Identify which cell holds the provided text, then report its [X, Y] central coordinate. 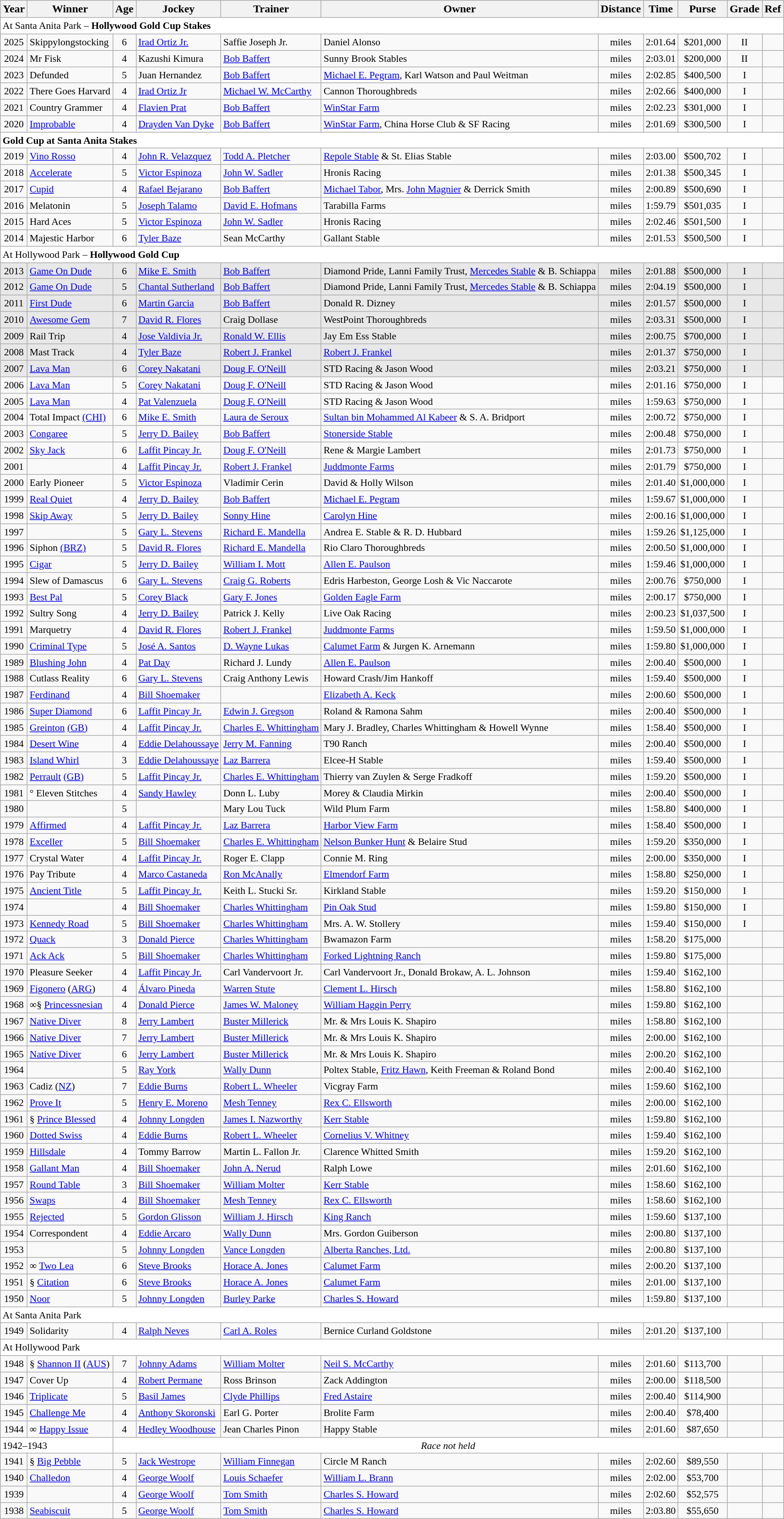
1993 [14, 597]
Michael E. Pegram [460, 499]
Round Table [70, 1184]
2:01.88 [661, 271]
Repole Stable & St. Elias Stable [460, 157]
1992 [14, 613]
$301,000 [702, 108]
Hedley Woodhouse [178, 1429]
2021 [14, 108]
John R. Velazquez [178, 157]
Prove It [70, 1103]
2:01.64 [661, 42]
2003 [14, 434]
Figonero (ARG) [70, 989]
Jockey [178, 9]
D. Wayne Lukas [271, 646]
Jerry M. Fanning [271, 744]
∞ Two Lea [70, 1266]
Ref [773, 9]
2:00.17 [661, 597]
David E. Hofmans [271, 206]
Martin L. Fallon Jr. [271, 1152]
1977 [14, 858]
$500,702 [702, 157]
1953 [14, 1250]
Mrs. A. W. Stollery [460, 923]
1967 [14, 1021]
1989 [14, 662]
Irad Ortiz Jr. [178, 42]
2:00.75 [661, 336]
At Hollywood Park – Hollywood Gold Cup [392, 255]
Carl A. Roles [271, 1331]
Real Quiet [70, 499]
2001 [14, 467]
2:01.00 [661, 1282]
Greinton (GB) [70, 728]
1950 [14, 1299]
Super Diamond [70, 711]
2025 [14, 42]
$87,650 [702, 1429]
Henry E. Moreno [178, 1103]
2015 [14, 222]
Siphon (BRZ) [70, 548]
Hillsdale [70, 1152]
2023 [14, 75]
Race not held [448, 1445]
At Hollywood Park [392, 1347]
Basil James [178, 1396]
Earl G. Porter [271, 1413]
1954 [14, 1233]
Skippylongstocking [70, 42]
Defunded [70, 75]
Skip Away [70, 516]
Happy Stable [460, 1429]
$78,400 [702, 1413]
Rejected [70, 1217]
1:59.46 [661, 564]
Donn L. Luby [271, 793]
Tommy Barrow [178, 1152]
Jean Charles Pinon [271, 1429]
2:01.73 [661, 450]
1955 [14, 1217]
Andrea E. Stable & R. D. Hubbard [460, 532]
Circle M Ranch [460, 1462]
Ross Brinson [271, 1380]
Melatonin [70, 206]
§ Prince Blessed [70, 1119]
2:01.37 [661, 352]
2014 [14, 238]
Juan Hernandez [178, 75]
2:03.31 [661, 320]
1963 [14, 1086]
Ralph Lowe [460, 1168]
1983 [14, 760]
Edwin J. Gregson [271, 711]
Álvaro Pineda [178, 989]
At Santa Anita Park [392, 1315]
Clement L. Hirsch [460, 989]
Desert Wine [70, 744]
1970 [14, 972]
Rafael Bejarano [178, 189]
1972 [14, 940]
Edris Harbeston, George Losh & Vic Naccarote [460, 581]
Best Pal [70, 597]
Clyde Phillips [271, 1396]
Exceller [70, 842]
1997 [14, 532]
$500,500 [702, 238]
Wild Plum Farm [460, 809]
Richard J. Lundy [271, 662]
1988 [14, 679]
2:01.53 [661, 238]
Swaps [70, 1201]
$89,550 [702, 1462]
Mast Track [70, 352]
Keith L. Stucki Sr. [271, 891]
Ronald W. Ellis [271, 336]
Challedon [70, 1478]
1939 [14, 1494]
2:01.69 [661, 124]
1961 [14, 1119]
Craig Anthony Lewis [271, 679]
Calumet Farm & Jurgen K. Arnemann [460, 646]
1979 [14, 825]
Pat Valenzuela [178, 401]
Michael Tabor, Mrs. John Magnier & Derrick Smith [460, 189]
1957 [14, 1184]
1987 [14, 695]
2006 [14, 385]
Perrault (GB) [70, 777]
James I. Nazworthy [271, 1119]
° Eleven Stitches [70, 793]
1945 [14, 1413]
Cutlass Reality [70, 679]
William Finnegan [271, 1462]
2007 [14, 369]
Ack Ack [70, 956]
William J. Hirsch [271, 1217]
Grade [745, 9]
1969 [14, 989]
Nelson Bunker Hunt & Belaire Stud [460, 842]
José A. Santos [178, 646]
1956 [14, 1201]
1996 [14, 548]
$201,000 [702, 42]
1974 [14, 907]
Owner [460, 9]
Island Whirl [70, 760]
Roger E. Clapp [271, 858]
Elmendorf Farm [460, 874]
1986 [14, 711]
2:02.66 [661, 91]
1938 [14, 1511]
1999 [14, 499]
Cannon Thoroughbreds [460, 91]
1948 [14, 1364]
$52,575 [702, 1494]
2004 [14, 418]
WestPoint Thoroughbreds [460, 320]
Craig G. Roberts [271, 581]
Pleasure Seeker [70, 972]
2:02.23 [661, 108]
Early Pioneer [70, 483]
Patrick J. Kelly [271, 613]
There Goes Harvard [70, 91]
Mrs. Gordon Guiberson [460, 1233]
2010 [14, 320]
2016 [14, 206]
Time [661, 9]
2:00.16 [661, 516]
Gallant Stable [460, 238]
Drayden Van Dyke [178, 124]
Harbor View Farm [460, 825]
Vicgray Farm [460, 1086]
1960 [14, 1135]
2:01.20 [661, 1331]
Mary J. Bradley, Charles Whittingham & Howell Wynne [460, 728]
1:59.79 [661, 206]
Cover Up [70, 1380]
Sean McCarthy [271, 238]
1941 [14, 1462]
Gold Cup at Santa Anita Stakes [392, 140]
8 [124, 1021]
1991 [14, 630]
Thierry van Zuylen & Serge Fradkoff [460, 777]
$700,000 [702, 336]
Sandy Hawley [178, 793]
Pay Tribute [70, 874]
Saffie Joseph Jr. [271, 42]
Improbable [70, 124]
1980 [14, 809]
WinStar Farm [460, 108]
1995 [14, 564]
1:59.50 [661, 630]
§ Citation [70, 1282]
$300,500 [702, 124]
2019 [14, 157]
Anthony Skoronski [178, 1413]
Vladimir Cerin [271, 483]
2:02.85 [661, 75]
$200,000 [702, 59]
Elcee-H Stable [460, 760]
Hard Aces [70, 222]
2:01.57 [661, 303]
Clarence Whitted Smith [460, 1152]
2:00.50 [661, 548]
Morey & Claudia Mirkin [460, 793]
1978 [14, 842]
2024 [14, 59]
2005 [14, 401]
1976 [14, 874]
Carl Vandervoort Jr. [271, 972]
2009 [14, 336]
Cigar [70, 564]
1949 [14, 1331]
$114,900 [702, 1396]
2:03.00 [661, 157]
Robert Permane [178, 1380]
2002 [14, 450]
2:02.00 [661, 1478]
1942–1943 [57, 1445]
Elizabeth A. Keck [460, 695]
1947 [14, 1380]
Cornelius V. Whitney [460, 1135]
Martin Garcia [178, 303]
$250,000 [702, 874]
Jack Westrope [178, 1462]
∞§ Princessnesian [70, 1005]
Ron McAnally [271, 874]
Bernice Curland Goldstone [460, 1331]
Kennedy Road [70, 923]
Triplicate [70, 1396]
2:01.79 [661, 467]
Louis Schaefer [271, 1478]
Age [124, 9]
2:03.80 [661, 1511]
1959 [14, 1152]
Quack [70, 940]
1951 [14, 1282]
1994 [14, 581]
Connie M. Ring [460, 858]
$400,500 [702, 75]
Rail Trip [70, 336]
Sultan bin Mohammed Al Kabeer & S. A. Bridport [460, 418]
Challenge Me [70, 1413]
David & Holly Wilson [460, 483]
1:59.63 [661, 401]
Pat Day [178, 662]
1981 [14, 793]
William Haggin Perry [460, 1005]
2022 [14, 91]
2:00.72 [661, 418]
Daniel Alonso [460, 42]
2:00.48 [661, 434]
1946 [14, 1396]
Poltex Stable, Fritz Hawn, Keith Freeman & Roland Bond [460, 1070]
Michael W. McCarthy [271, 91]
Howard Crash/Jim Hankoff [460, 679]
$500,345 [702, 173]
Mary Lou Tuck [271, 809]
2000 [14, 483]
Noor [70, 1299]
Johnny Adams [178, 1364]
2020 [14, 124]
1965 [14, 1054]
Ancient Title [70, 891]
1952 [14, 1266]
1968 [14, 1005]
First Dude [70, 303]
$500,690 [702, 189]
William I. Mott [271, 564]
Flavien Prat [178, 108]
2:01.38 [661, 173]
1958 [14, 1168]
T90 Ranch [460, 744]
2:01.40 [661, 483]
1985 [14, 728]
§ Shannon II (AUS) [70, 1364]
$118,500 [702, 1380]
Vino Rosso [70, 157]
Tarabilla Farms [460, 206]
Warren Stute [271, 989]
Craig Dollase [271, 320]
Gordon Glisson [178, 1217]
Awesome Gem [70, 320]
Blushing John [70, 662]
1964 [14, 1070]
Eddie Arcaro [178, 1233]
Neil S. McCarthy [460, 1364]
2:03.01 [661, 59]
1940 [14, 1478]
Chantal Sutherland [178, 287]
1944 [14, 1429]
$55,650 [702, 1511]
Marco Castaneda [178, 874]
John A. Nerud [271, 1168]
Cupid [70, 189]
Affirmed [70, 825]
Live Oak Racing [460, 613]
Carolyn Hine [460, 516]
1:59.67 [661, 499]
Ferdinand [70, 695]
At Santa Anita Park – Hollywood Gold Cup Stakes [392, 26]
Corey Black [178, 597]
Pin Oak Stud [460, 907]
$501,500 [702, 222]
Cadiz (NZ) [70, 1086]
Ralph Neves [178, 1331]
Congaree [70, 434]
Todd A. Pletcher [271, 157]
Alberta Ranches, Ltd. [460, 1250]
1984 [14, 744]
2:02.46 [661, 222]
Slew of Damascus [70, 581]
Jay Em Ess Stable [460, 336]
Sultry Song [70, 613]
Ray York [178, 1070]
Golden Eagle Farm [460, 597]
Country Grammer [70, 108]
Crystal Water [70, 858]
Correspondent [70, 1233]
2:00.89 [661, 189]
WinStar Farm, China Horse Club & SF Racing [460, 124]
2012 [14, 287]
$113,700 [702, 1364]
Fred Astaire [460, 1396]
1982 [14, 777]
$53,700 [702, 1478]
Vance Longden [271, 1250]
2:00.76 [661, 581]
2:01.16 [661, 385]
1962 [14, 1103]
2:00.60 [661, 695]
James W. Maloney [271, 1005]
1971 [14, 956]
1966 [14, 1038]
Joseph Talamo [178, 206]
Mr Fisk [70, 59]
Kirkland Stable [460, 891]
Burley Parke [271, 1299]
Seabiscuit [70, 1511]
2017 [14, 189]
2013 [14, 271]
1:58.20 [661, 940]
$501,035 [702, 206]
Criminal Type [70, 646]
Accelerate [70, 173]
Michael E. Pegram, Karl Watson and Paul Weitman [460, 75]
Forked Lightning Ranch [460, 956]
Sky Jack [70, 450]
King Ranch [460, 1217]
Trainer [271, 9]
Gary F. Jones [271, 597]
$1,037,500 [702, 613]
$1,125,000 [702, 532]
1998 [14, 516]
Irad Ortiz Jr [178, 91]
Distance [621, 9]
1973 [14, 923]
Total Impact (CHI) [70, 418]
2:03.21 [661, 369]
∞ Happy Issue [70, 1429]
2008 [14, 352]
Laura de Seroux [271, 418]
Carl Vandervoort Jr., Donald Brokaw, A. L. Johnson [460, 972]
William L. Brann [460, 1478]
Winner [70, 9]
Stonerside Stable [460, 434]
Solidarity [70, 1331]
2:04.19 [661, 287]
2011 [14, 303]
1:59.26 [661, 532]
Roland & Ramona Sahm [460, 711]
1975 [14, 891]
2:00.23 [661, 613]
Year [14, 9]
1990 [14, 646]
Rene & Margie Lambert [460, 450]
Dotted Swiss [70, 1135]
Donald R. Dizney [460, 303]
Bwamazon Farm [460, 940]
Gallant Man [70, 1168]
2018 [14, 173]
Purse [702, 9]
Sonny Hine [271, 516]
§ Big Pebble [70, 1462]
Rio Claro Thoroughbreds [460, 548]
Marquetry [70, 630]
Sunny Brook Stables [460, 59]
Kazushi Kimura [178, 59]
Jose Valdivia Jr. [178, 336]
Zack Addington [460, 1380]
Majestic Harbor [70, 238]
Brolite Farm [460, 1413]
